Return [X, Y] of the center of cell containing provided text 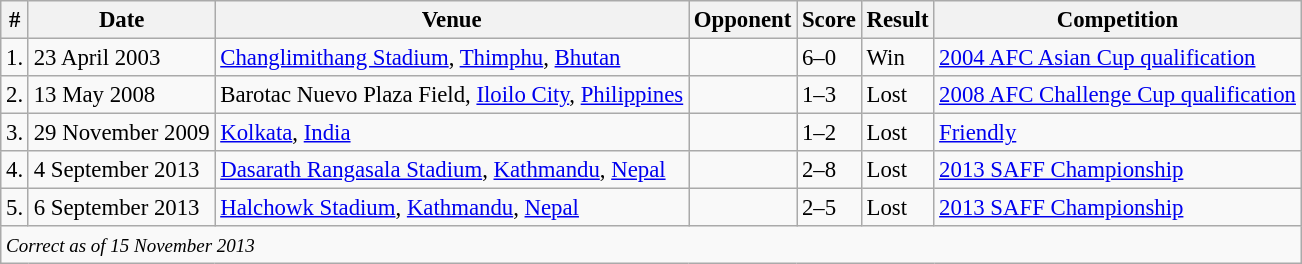
1–3 [830, 95]
Win [898, 58]
4 September 2013 [121, 170]
1. [15, 58]
# [15, 20]
2–8 [830, 170]
4. [15, 170]
Friendly [1118, 133]
Correct as of 15 November 2013 [652, 245]
13 May 2008 [121, 95]
Score [830, 20]
1–2 [830, 133]
29 November 2009 [121, 133]
6–0 [830, 58]
2008 AFC Challenge Cup qualification [1118, 95]
Dasarath Rangasala Stadium, Kathmandu, Nepal [452, 170]
Result [898, 20]
5. [15, 208]
2004 AFC Asian Cup qualification [1118, 58]
6 September 2013 [121, 208]
2. [15, 95]
Barotac Nuevo Plaza Field, Iloilo City, Philippines [452, 95]
23 April 2003 [121, 58]
2–5 [830, 208]
Changlimithang Stadium, Thimphu, Bhutan [452, 58]
Opponent [742, 20]
Competition [1118, 20]
Halchowk Stadium, Kathmandu, Nepal [452, 208]
Venue [452, 20]
3. [15, 133]
Kolkata, India [452, 133]
Date [121, 20]
